From the cell containing the given text, extract its center point as (X, Y) coordinate. 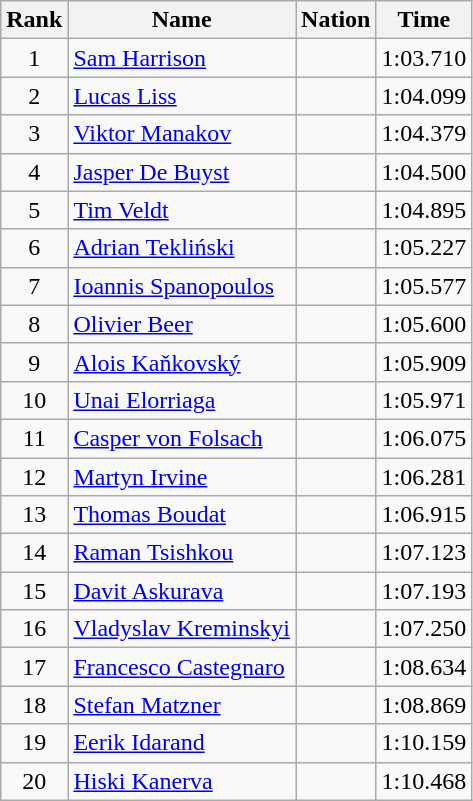
Martyn Irvine (182, 477)
20 (34, 781)
1:06.075 (424, 438)
13 (34, 515)
1:05.577 (424, 286)
Hiski Kanerva (182, 781)
1:07.250 (424, 629)
Rank (34, 20)
16 (34, 629)
Davit Askurava (182, 591)
8 (34, 324)
1:03.710 (424, 58)
1:06.915 (424, 515)
Olivier Beer (182, 324)
Casper von Folsach (182, 438)
1:05.600 (424, 324)
15 (34, 591)
9 (34, 362)
5 (34, 210)
14 (34, 553)
11 (34, 438)
1:05.227 (424, 248)
17 (34, 667)
1:04.099 (424, 96)
Eerik Idarand (182, 743)
Francesco Castegnaro (182, 667)
Tim Veldt (182, 210)
1:06.281 (424, 477)
1:10.159 (424, 743)
18 (34, 705)
Ioannis Spanopoulos (182, 286)
1:04.500 (424, 172)
1:07.123 (424, 553)
Vladyslav Kreminskyi (182, 629)
1:10.468 (424, 781)
1:08.869 (424, 705)
19 (34, 743)
Jasper De Buyst (182, 172)
1:08.634 (424, 667)
Raman Tsishkou (182, 553)
6 (34, 248)
1:05.971 (424, 400)
1:05.909 (424, 362)
Viktor Manakov (182, 134)
1:04.895 (424, 210)
Stefan Matzner (182, 705)
2 (34, 96)
1:07.193 (424, 591)
1 (34, 58)
12 (34, 477)
3 (34, 134)
1:04.379 (424, 134)
Name (182, 20)
Thomas Boudat (182, 515)
Adrian Tekliński (182, 248)
7 (34, 286)
Unai Elorriaga (182, 400)
Time (424, 20)
10 (34, 400)
4 (34, 172)
Sam Harrison (182, 58)
Nation (336, 20)
Lucas Liss (182, 96)
Alois Kaňkovský (182, 362)
